Pinpoint the cell where the given text exists, returning its (X, Y) midpoint coordinate. 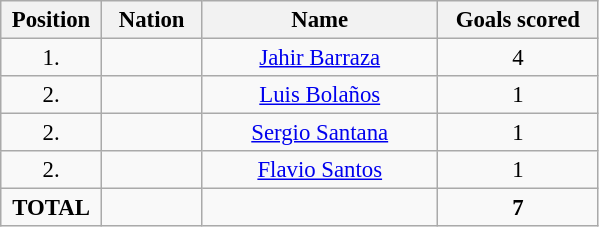
Nation (152, 20)
Position (52, 20)
Name (320, 20)
Jahir Barraza (320, 58)
7 (518, 208)
1. (52, 58)
Luis Bolaños (320, 95)
Sergio Santana (320, 133)
TOTAL (52, 208)
Flavio Santos (320, 170)
Goals scored (518, 20)
4 (518, 58)
